Output the (X, Y) coordinate of the center of the cell containing the given text.  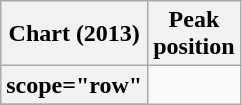
scope="row" (74, 85)
Peakposition (194, 34)
Chart (2013) (74, 34)
